Capture the cell that displays the provided text and extract its [x, y] central coordinate. 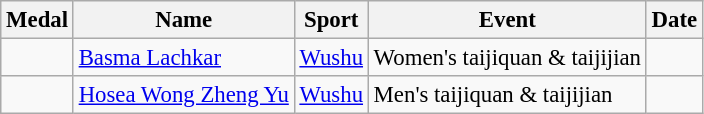
Event [507, 20]
Men's taijiquan & taijijian [507, 95]
Name [184, 20]
Hosea Wong Zheng Yu [184, 95]
Medal [38, 20]
Women's taijiquan & taijijian [507, 58]
Date [674, 20]
Basma Lachkar [184, 58]
Sport [331, 20]
